Search for the cell housing the specified text and yield its (x, y) center coordinate. 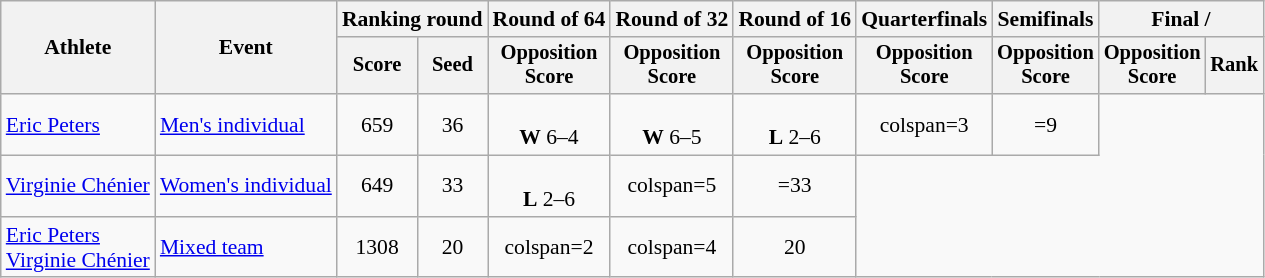
=33 (794, 186)
33 (452, 186)
Ranking round (412, 19)
Final / (1181, 19)
Women's individual (246, 186)
colspan=4 (672, 248)
Score (378, 66)
Mixed team (246, 248)
Semifinals (1046, 19)
Eric Peters (78, 124)
=9 (1046, 124)
Men's individual (246, 124)
colspan=3 (924, 124)
649 (378, 186)
36 (452, 124)
W 6–4 (550, 124)
Round of 64 (550, 19)
colspan=2 (550, 248)
659 (378, 124)
1308 (378, 248)
W 6–5 (672, 124)
colspan=5 (672, 186)
Round of 32 (672, 19)
Eric PetersVirginie Chénier (78, 248)
Virginie Chénier (78, 186)
Quarterfinals (924, 19)
Round of 16 (794, 19)
Athlete (78, 48)
Rank (1234, 66)
Seed (452, 66)
Event (246, 48)
